Search for the cell housing the specified text and yield its (x, y) center coordinate. 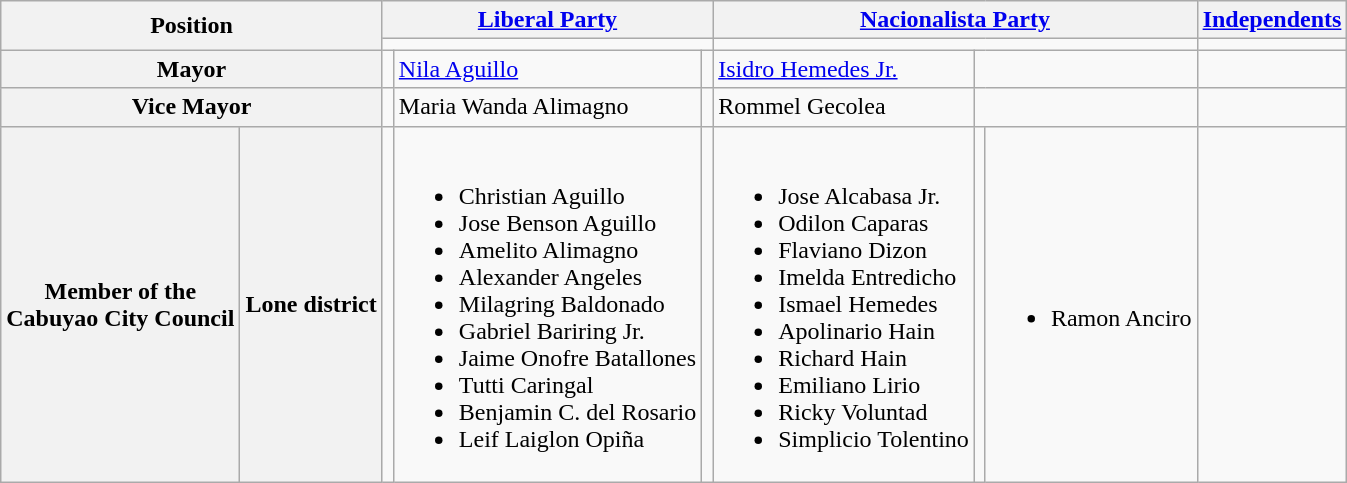
Ramon Anciro (1091, 304)
Maria Wanda Alimagno (547, 107)
Vice Mayor (192, 107)
Member of the Cabuyao City Council (120, 304)
Nila Aguillo (547, 69)
Position (192, 26)
Liberal Party (547, 20)
Isidro Hemedes Jr. (844, 69)
Independents (1272, 20)
Nacionalista Party (955, 20)
Rommel Gecolea (844, 107)
Lone district (311, 304)
Mayor (192, 69)
